Capture the cell that displays the provided text and extract its [x, y] central coordinate. 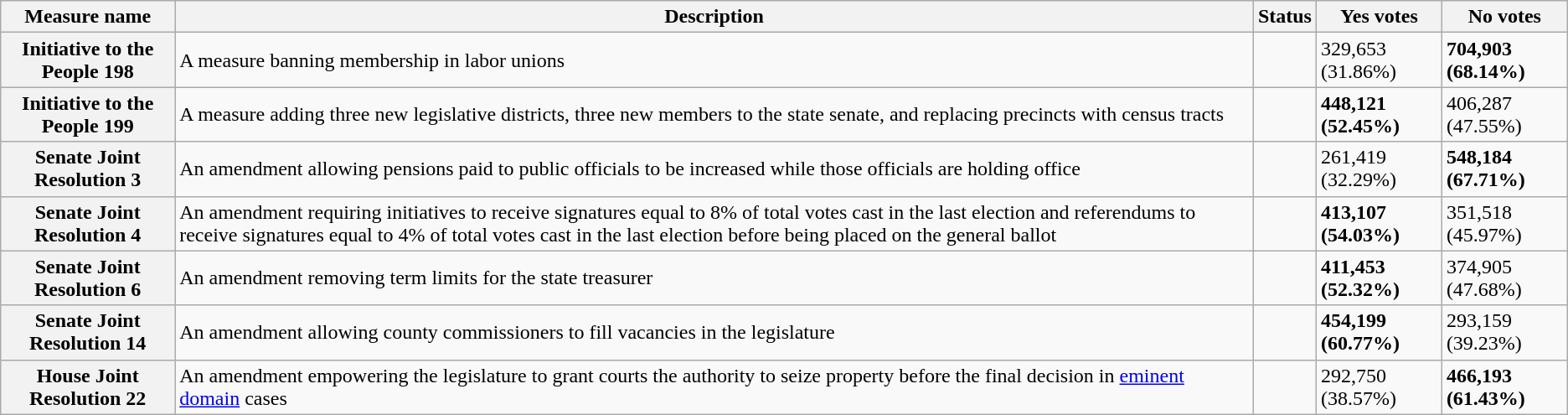
261,419 (32.29%) [1379, 169]
Initiative to the People 198 [88, 60]
Senate Joint Resolution 3 [88, 169]
Senate Joint Resolution 6 [88, 278]
Yes votes [1379, 17]
329,653 (31.86%) [1379, 60]
Status [1285, 17]
A measure adding three new legislative districts, three new members to the state senate, and replacing precincts with census tracts [714, 114]
406,287 (47.55%) [1504, 114]
A measure banning membership in labor unions [714, 60]
374,905 (47.68%) [1504, 278]
413,107 (54.03%) [1379, 223]
Initiative to the People 199 [88, 114]
292,750 (38.57%) [1379, 387]
293,159 (39.23%) [1504, 332]
An amendment allowing pensions paid to public officials to be increased while those officials are holding office [714, 169]
An amendment removing term limits for the state treasurer [714, 278]
448,121 (52.45%) [1379, 114]
An amendment allowing county commissioners to fill vacancies in the legislature [714, 332]
House Joint Resolution 22 [88, 387]
454,199 (60.77%) [1379, 332]
411,453 (52.32%) [1379, 278]
Senate Joint Resolution 14 [88, 332]
548,184 (67.71%) [1504, 169]
351,518 (45.97%) [1504, 223]
704,903 (68.14%) [1504, 60]
Senate Joint Resolution 4 [88, 223]
No votes [1504, 17]
Description [714, 17]
An amendment empowering the legislature to grant courts the authority to seize property before the final decision in eminent domain cases [714, 387]
466,193 (61.43%) [1504, 387]
Measure name [88, 17]
